Extract the (X, Y) coordinate from the center of the cell holding the provided text.  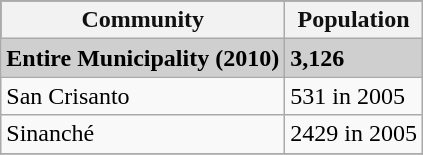
Population (354, 20)
San Crisanto (143, 96)
Community (143, 20)
Sinanché (143, 134)
531 in 2005 (354, 96)
Entire Municipality (2010) (143, 58)
3,126 (354, 58)
2429 in 2005 (354, 134)
